Output the [X, Y] coordinate of the center of the cell containing the given text.  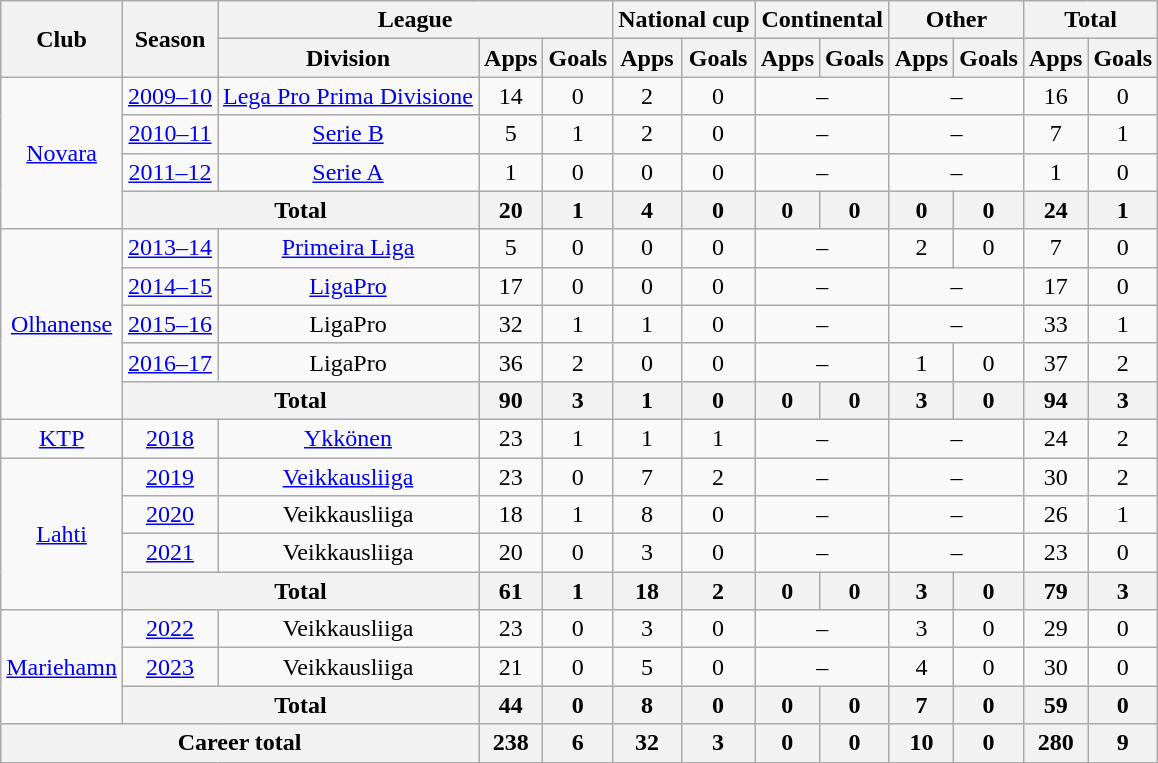
2015–16 [170, 324]
2014–15 [170, 286]
37 [1055, 362]
Serie B [348, 134]
238 [511, 743]
Ykkönen [348, 438]
KTP [62, 438]
Primeira Liga [348, 248]
Novara [62, 153]
33 [1055, 324]
Lega Pro Prima Divisione [348, 96]
Division [348, 58]
280 [1055, 743]
2011–12 [170, 172]
2018 [170, 438]
2022 [170, 629]
Continental [822, 20]
Serie A [348, 172]
2009–10 [170, 96]
Career total [240, 743]
2016–17 [170, 362]
29 [1055, 629]
2021 [170, 553]
2013–14 [170, 248]
10 [921, 743]
44 [511, 705]
Season [170, 39]
26 [1055, 515]
League [416, 20]
36 [511, 362]
94 [1055, 400]
National cup [684, 20]
Olhanense [62, 324]
Lahti [62, 534]
90 [511, 400]
2023 [170, 667]
16 [1055, 96]
6 [578, 743]
9 [1123, 743]
2010–11 [170, 134]
61 [511, 591]
Mariehamn [62, 667]
Other [956, 20]
79 [1055, 591]
Club [62, 39]
21 [511, 667]
59 [1055, 705]
14 [511, 96]
2019 [170, 477]
2020 [170, 515]
